Detect which cell encompasses the target text, then output its (x, y) center coordinate. 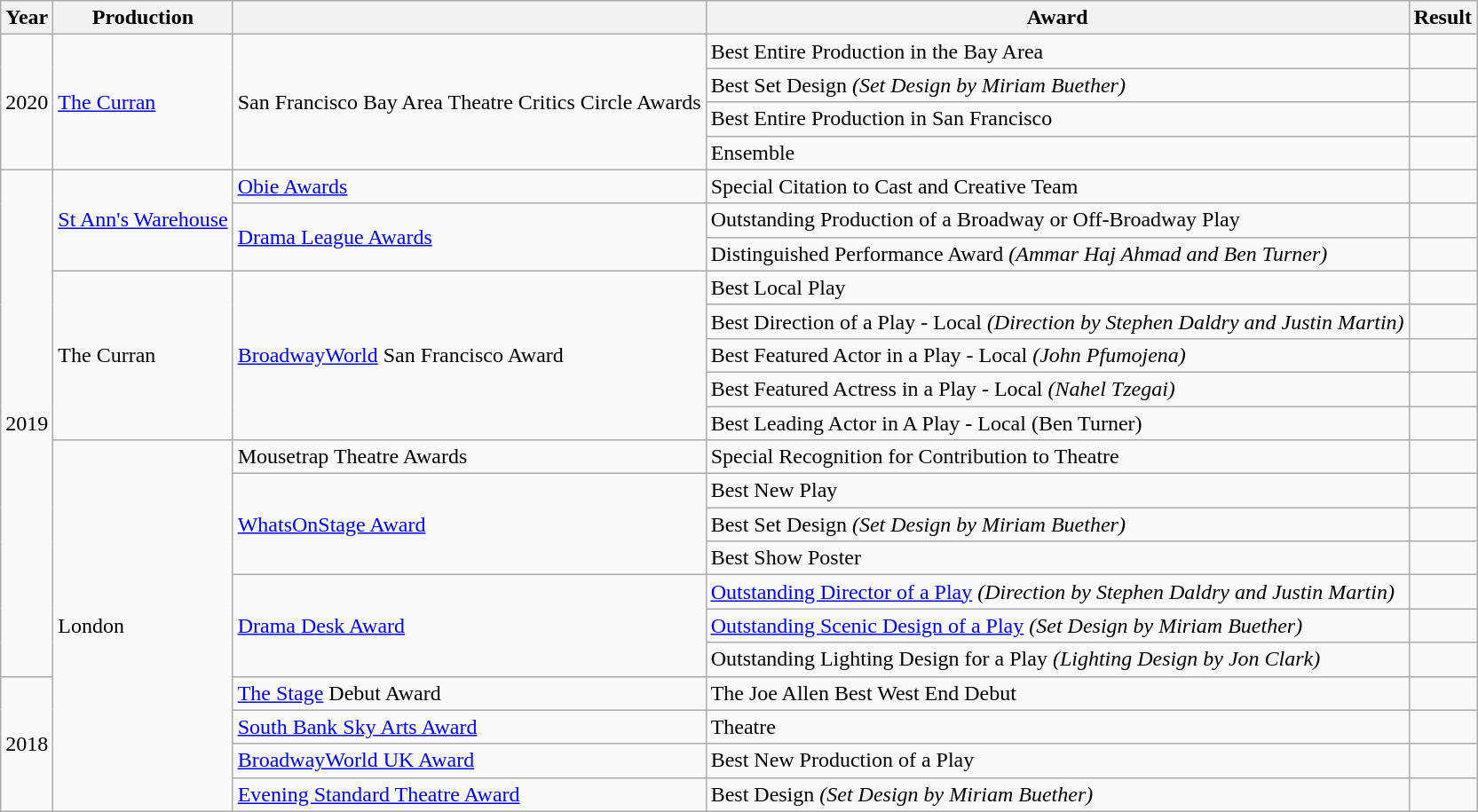
2020 (27, 102)
The Stage Debut Award (469, 693)
Year (27, 18)
San Francisco Bay Area Theatre Critics Circle Awards (469, 102)
WhatsOnStage Award (469, 524)
BroadwayWorld San Francisco Award (469, 355)
2018 (27, 744)
Distinguished Performance Award (Ammar Haj Ahmad and Ben Turner) (1057, 254)
Best Show Poster (1057, 558)
Best Design (Set Design by Miriam Buether) (1057, 794)
Best New Play (1057, 491)
Mousetrap Theatre Awards (469, 457)
Outstanding Lighting Design for a Play (Lighting Design by Jon Clark) (1057, 659)
Production (143, 18)
Best Featured Actress in a Play - Local (Nahel Tzegai) (1057, 389)
St Ann's Warehouse (143, 220)
London (143, 627)
Best Local Play (1057, 288)
BroadwayWorld UK Award (469, 761)
Special Citation to Cast and Creative Team (1057, 186)
Outstanding Scenic Design of a Play (Set Design by Miriam Buether) (1057, 626)
Outstanding Director of a Play (Direction by Stephen Daldry and Justin Martin) (1057, 592)
Evening Standard Theatre Award (469, 794)
2019 (27, 422)
Best Entire Production in San Francisco (1057, 119)
Drama Desk Award (469, 626)
South Bank Sky Arts Award (469, 727)
Special Recognition for Contribution to Theatre (1057, 457)
Drama League Awards (469, 237)
Theatre (1057, 727)
Obie Awards (469, 186)
Best Direction of a Play - Local (Direction by Stephen Daldry and Justin Martin) (1057, 321)
Result (1442, 18)
Ensemble (1057, 153)
Outstanding Production of a Broadway or Off-Broadway Play (1057, 220)
Award (1057, 18)
Best New Production of a Play (1057, 761)
Best Featured Actor in a Play - Local (John Pfumojena) (1057, 355)
The Joe Allen Best West End Debut (1057, 693)
Best Entire Production in the Bay Area (1057, 51)
Best Leading Actor in A Play - Local (Ben Turner) (1057, 423)
